Return [x, y] of the center of cell containing provided text 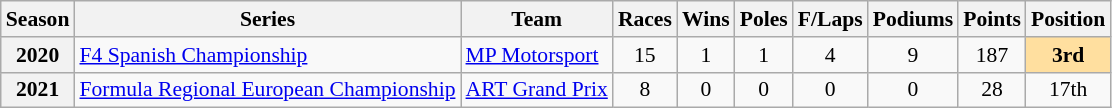
9 [914, 55]
Series [267, 19]
28 [992, 90]
Points [992, 19]
Poles [764, 19]
187 [992, 55]
Team [536, 19]
Season [38, 19]
2021 [38, 90]
2020 [38, 55]
15 [645, 55]
Races [645, 19]
F/Laps [830, 19]
8 [645, 90]
3rd [1068, 55]
Formula Regional European Championship [267, 90]
F4 Spanish Championship [267, 55]
17th [1068, 90]
Position [1068, 19]
Podiums [914, 19]
Wins [706, 19]
ART Grand Prix [536, 90]
4 [830, 55]
MP Motorsport [536, 55]
